Provide the (X, Y) coordinate of the cell's center where the given text is located.  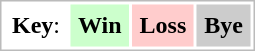
Win (100, 25)
Key: (36, 25)
Loss (163, 25)
Bye (224, 25)
